Detect which cell encompasses the target text, then output its (x, y) center coordinate. 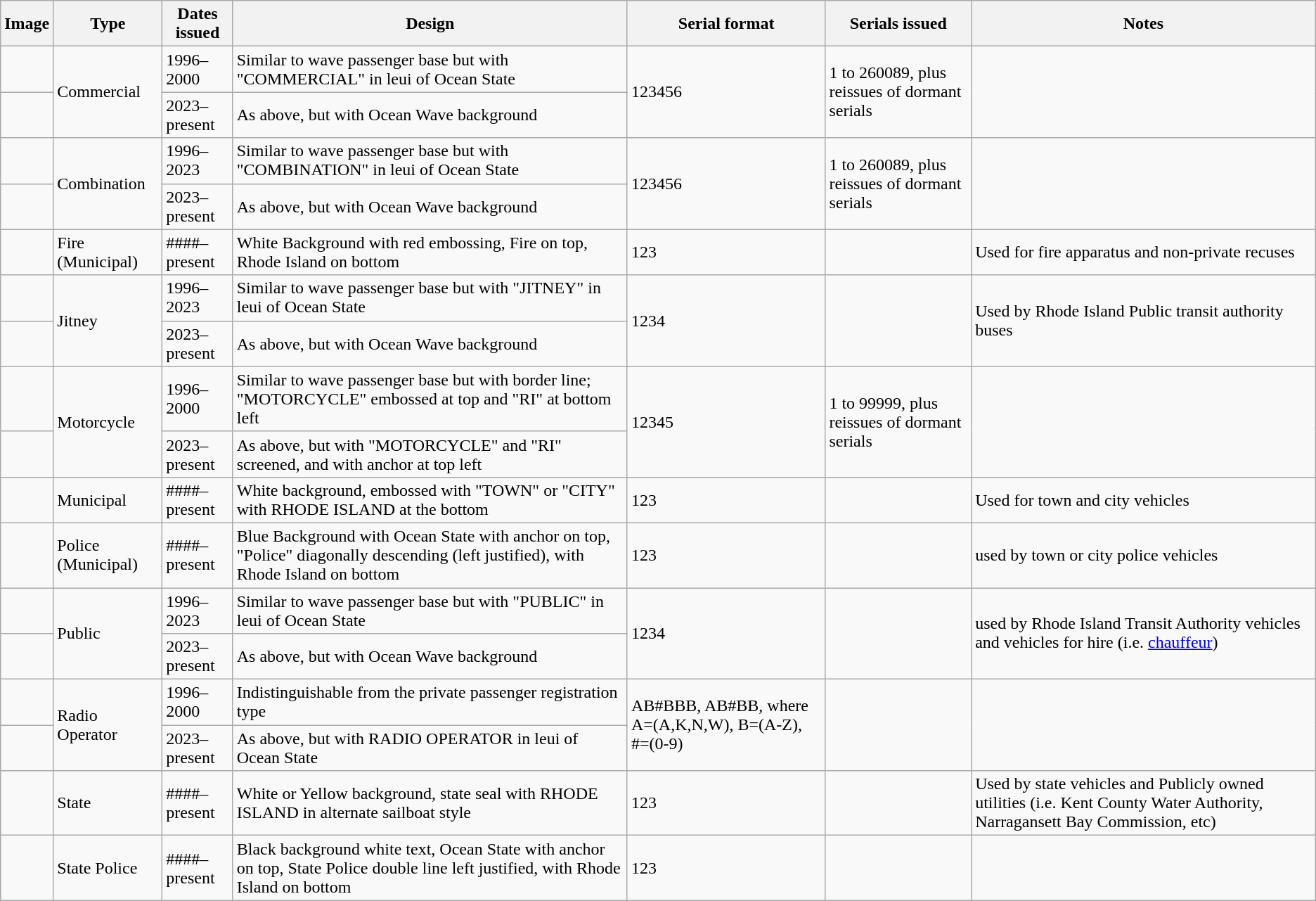
Combination (108, 184)
Commercial (108, 92)
As above, but with "MOTORCYCLE" and "RI" screened, and with anchor at top left (430, 454)
Used for fire apparatus and non-private recuses (1144, 252)
Fire (Municipal) (108, 252)
State (108, 803)
Municipal (108, 499)
Image (27, 24)
Police (Municipal) (108, 555)
Similar to wave passenger base but with "JITNEY" in leui of Ocean State (430, 298)
White Background with red embossing, Fire on top, Rhode Island on bottom (430, 252)
Similar to wave passenger base but with "COMMERCIAL" in leui of Ocean State (430, 69)
White background, embossed with "TOWN" or "CITY" with RHODE ISLAND at the bottom (430, 499)
Dates issued (198, 24)
12345 (725, 422)
Jitney (108, 321)
Design (430, 24)
Indistinguishable from the private passenger registration type (430, 702)
Public (108, 634)
Type (108, 24)
used by town or city police vehicles (1144, 555)
Serials issued (898, 24)
1 to 99999, plus reissues of dormant serials (898, 422)
AB#BBB, AB#BB, where A=(A,K,N,W), B=(A-Z), #=(0-9) (725, 725)
Similar to wave passenger base but with "COMBINATION" in leui of Ocean State (430, 160)
used by Rhode Island Transit Authority vehicles and vehicles for hire (i.e. chauffeur) (1144, 634)
Motorcycle (108, 422)
As above, but with RADIO OPERATOR in leui of Ocean State (430, 748)
Similar to wave passenger base but with "PUBLIC" in leui of Ocean State (430, 611)
Serial format (725, 24)
State Police (108, 868)
Used by Rhode Island Public transit authority buses (1144, 321)
Similar to wave passenger base but with border line; "MOTORCYCLE" embossed at top and "RI" at bottom left (430, 399)
Blue Background with Ocean State with anchor on top, "Police" diagonally descending (left justified), with Rhode Island on bottom (430, 555)
Used by state vehicles and Publicly owned utilities (i.e. Kent County Water Authority, Narragansett Bay Commission, etc) (1144, 803)
Radio Operator (108, 725)
Notes (1144, 24)
Black background white text, Ocean State with anchor on top, State Police double line left justified, with Rhode Island on bottom (430, 868)
White or Yellow background, state seal with RHODE ISLAND in alternate sailboat style (430, 803)
Used for town and city vehicles (1144, 499)
